Pinpoint the cell where the given text exists, returning its (X, Y) midpoint coordinate. 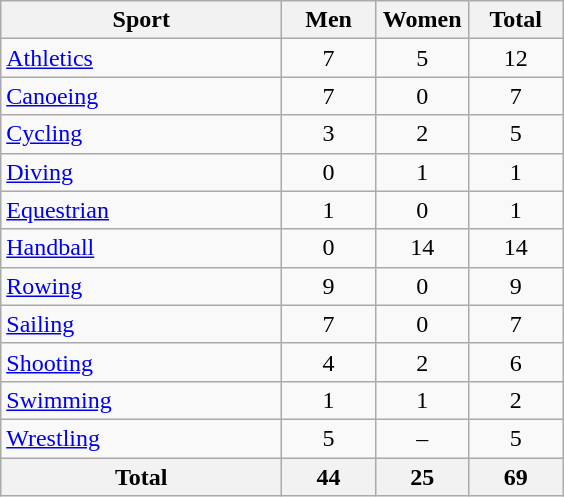
25 (422, 477)
Wrestling (142, 438)
Swimming (142, 400)
Cycling (142, 134)
Canoeing (142, 96)
Diving (142, 172)
6 (516, 362)
Men (329, 20)
Handball (142, 248)
Sport (142, 20)
4 (329, 362)
Athletics (142, 58)
Shooting (142, 362)
Equestrian (142, 210)
3 (329, 134)
69 (516, 477)
12 (516, 58)
– (422, 438)
44 (329, 477)
Rowing (142, 286)
Sailing (142, 324)
Women (422, 20)
